Locate the cell with the specified text and output its [x, y] center coordinate. 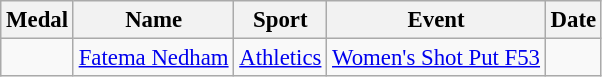
Women's Shot Put F53 [436, 58]
Fatema Nedham [154, 58]
Name [154, 20]
Date [573, 20]
Sport [280, 20]
Event [436, 20]
Medal [38, 20]
Athletics [280, 58]
